Detect which cell encompasses the target text, then output its [x, y] center coordinate. 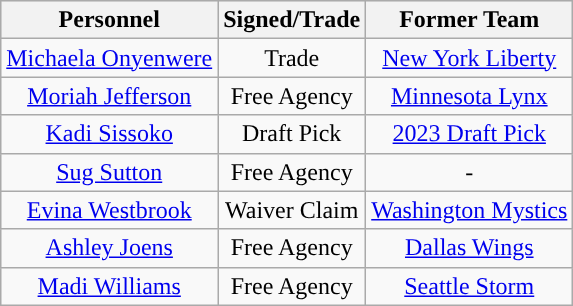
2023 Draft Pick [470, 134]
Evina Westbrook [110, 210]
Trade [292, 58]
Madi Williams [110, 286]
Ashley Joens [110, 248]
Sug Sutton [110, 172]
Dallas Wings [470, 248]
New York Liberty [470, 58]
Signed/Trade [292, 20]
Draft Pick [292, 134]
Washington Mystics [470, 210]
Seattle Storm [470, 286]
Personnel [110, 20]
Former Team [470, 20]
Kadi Sissoko [110, 134]
Minnesota Lynx [470, 96]
Waiver Claim [292, 210]
- [470, 172]
Moriah Jefferson [110, 96]
Michaela Onyenwere [110, 58]
